Output the (x, y) coordinate of the center of the cell containing the given text.  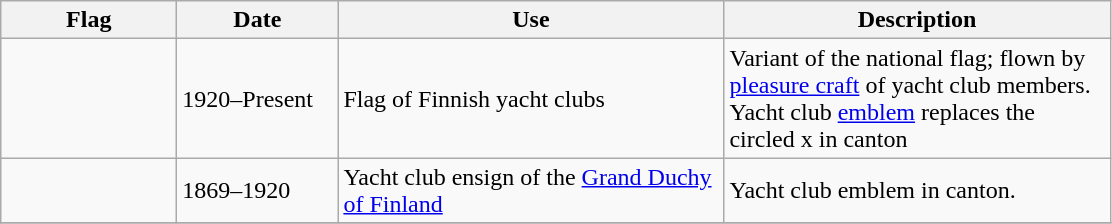
Flag of Finnish yacht clubs (531, 98)
Flag (89, 20)
Description (917, 20)
Yacht club ensign of the Grand Duchy of Finland (531, 190)
Variant of the national flag; flown by pleasure craft of yacht club members. Yacht club emblem replaces the circled x in canton (917, 98)
Yacht club emblem in canton. (917, 190)
1869–1920 (258, 190)
Date (258, 20)
1920–Present (258, 98)
Use (531, 20)
